Locate the cell with the specified text and output its (X, Y) center coordinate. 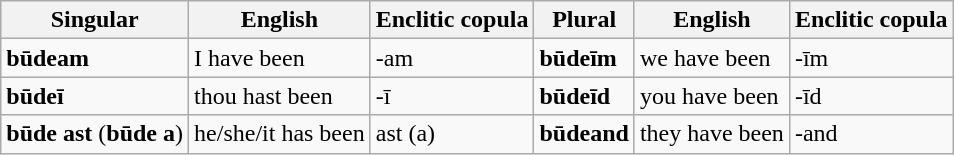
Singular (95, 20)
būde ast (būde a) (95, 134)
būdeam (95, 58)
you have been (712, 96)
būdeīd (584, 96)
Plural (584, 20)
thou hast been (280, 96)
I have been (280, 58)
-īd (871, 96)
-am (452, 58)
būdeī (95, 96)
būdeand (584, 134)
-and (871, 134)
-īm (871, 58)
ast (a) (452, 134)
būdeīm (584, 58)
they have been (712, 134)
-ī (452, 96)
we have been (712, 58)
he/she/it has been (280, 134)
